Search for the cell housing the specified text and yield its (x, y) center coordinate. 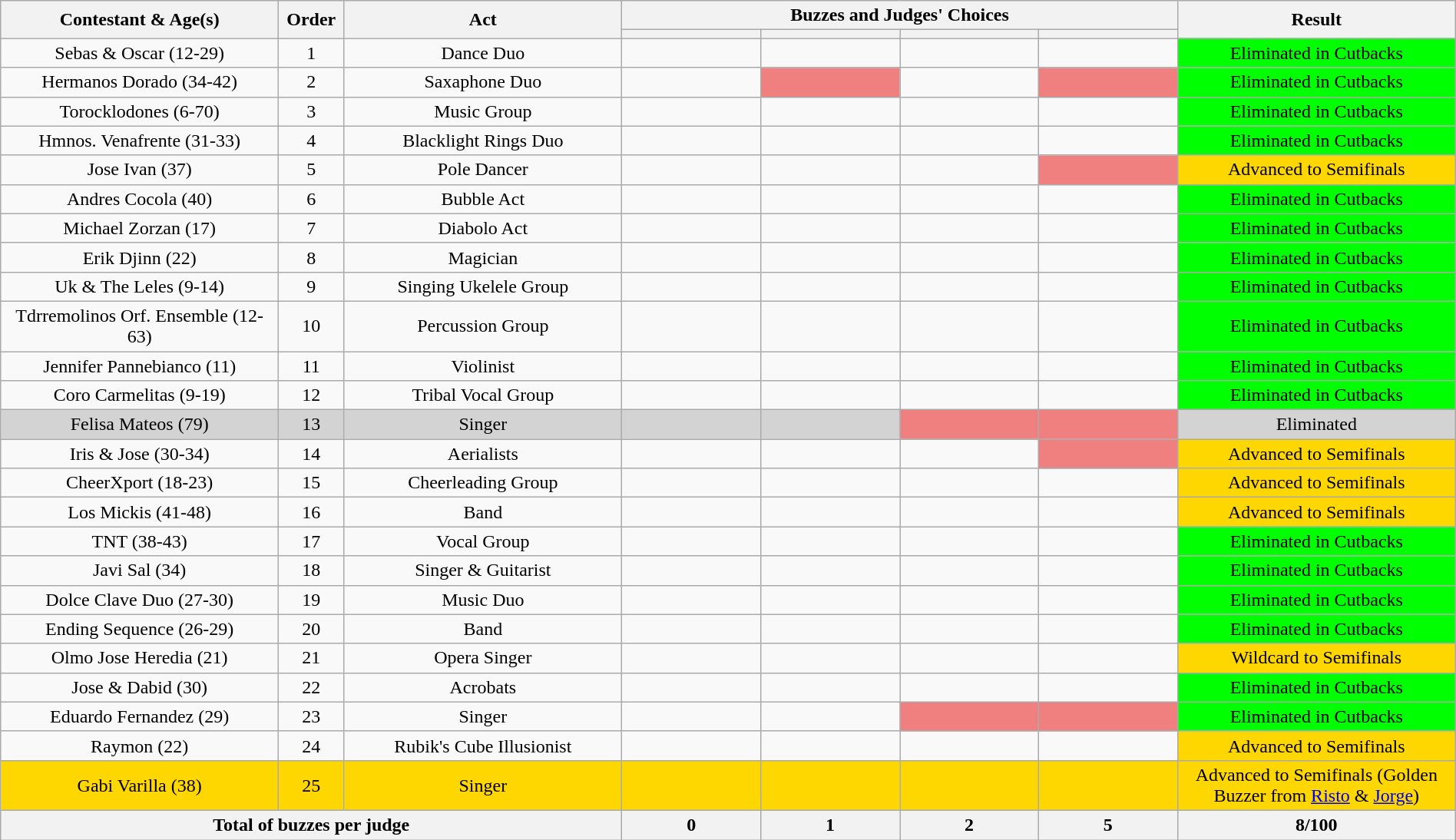
Magician (483, 257)
3 (312, 111)
Percussion Group (483, 326)
22 (312, 687)
17 (312, 541)
Javi Sal (34) (140, 570)
Jose Ivan (37) (140, 170)
Diabolo Act (483, 228)
Aerialists (483, 454)
Hermanos Dorado (34-42) (140, 82)
Olmo Jose Heredia (21) (140, 658)
Tdrremolinos Orf. Ensemble (12-63) (140, 326)
Singing Ukelele Group (483, 286)
Jose & Dabid (30) (140, 687)
16 (312, 512)
25 (312, 785)
11 (312, 366)
Raymon (22) (140, 746)
Tribal Vocal Group (483, 395)
24 (312, 746)
Los Mickis (41-48) (140, 512)
6 (312, 199)
Pole Dancer (483, 170)
Result (1316, 20)
23 (312, 716)
Andres Cocola (40) (140, 199)
18 (312, 570)
Act (483, 20)
Cheerleading Group (483, 483)
Torocklodones (6-70) (140, 111)
4 (312, 141)
Iris & Jose (30-34) (140, 454)
Violinist (483, 366)
12 (312, 395)
Contestant & Age(s) (140, 20)
Rubik's Cube Illusionist (483, 746)
13 (312, 425)
CheerXport (18-23) (140, 483)
Saxaphone Duo (483, 82)
Erik Djinn (22) (140, 257)
Michael Zorzan (17) (140, 228)
Acrobats (483, 687)
Eduardo Fernandez (29) (140, 716)
Hmnos. Venafrente (31-33) (140, 141)
Order (312, 20)
15 (312, 483)
8/100 (1316, 825)
Buzzes and Judges' Choices (900, 15)
Music Group (483, 111)
Uk & The Leles (9-14) (140, 286)
0 (691, 825)
Music Duo (483, 600)
Wildcard to Semifinals (1316, 658)
Bubble Act (483, 199)
Singer & Guitarist (483, 570)
9 (312, 286)
Opera Singer (483, 658)
Felisa Mateos (79) (140, 425)
Dance Duo (483, 53)
Advanced to Semifinals (Golden Buzzer from Risto & Jorge) (1316, 785)
19 (312, 600)
Jennifer Pannebianco (11) (140, 366)
Vocal Group (483, 541)
20 (312, 629)
Blacklight Rings Duo (483, 141)
TNT (38-43) (140, 541)
14 (312, 454)
Ending Sequence (26-29) (140, 629)
7 (312, 228)
10 (312, 326)
21 (312, 658)
Dolce Clave Duo (27-30) (140, 600)
Gabi Varilla (38) (140, 785)
Total of buzzes per judge (312, 825)
Coro Carmelitas (9-19) (140, 395)
Sebas & Oscar (12-29) (140, 53)
Eliminated (1316, 425)
8 (312, 257)
